Extract the (x, y) coordinate from the center of the cell holding the provided text.  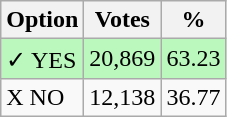
12,138 (122, 97)
✓ YES (42, 59)
% (194, 20)
Option (42, 20)
20,869 (122, 59)
63.23 (194, 59)
36.77 (194, 97)
Votes (122, 20)
X NO (42, 97)
